Return (x, y) of the center of cell containing provided text 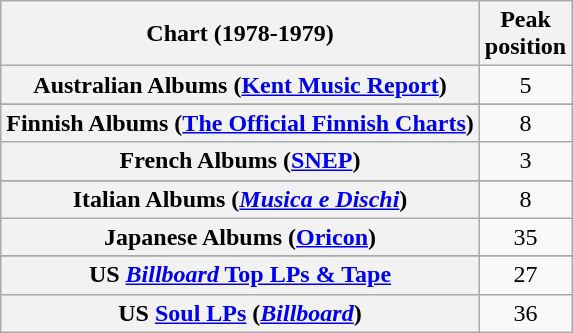
Peakposition (525, 34)
35 (525, 237)
27 (525, 275)
Australian Albums (Kent Music Report) (240, 85)
US Billboard Top LPs & Tape (240, 275)
5 (525, 85)
Chart (1978-1979) (240, 34)
US Soul LPs (Billboard) (240, 313)
Finnish Albums (The Official Finnish Charts) (240, 123)
Japanese Albums (Oricon) (240, 237)
French Albums (SNEP) (240, 161)
Italian Albums (Musica e Dischi) (240, 199)
3 (525, 161)
36 (525, 313)
